Scan for the cell matching the given text and deliver its (x, y) coordinate at center. 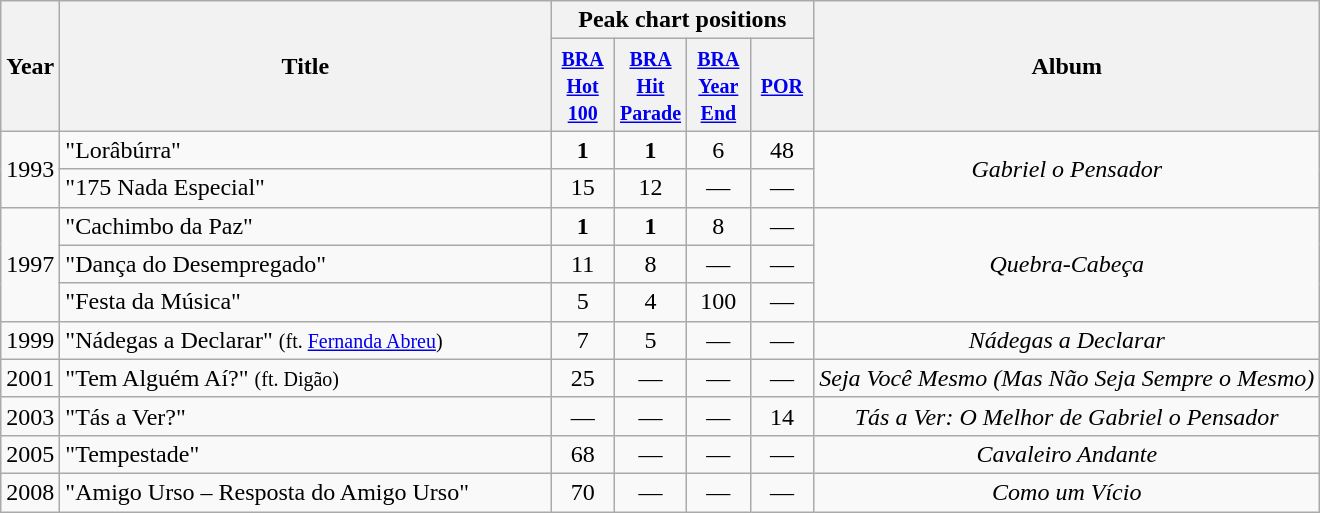
2005 (30, 454)
BRA Hot 100 (583, 85)
BRA Year End (719, 85)
70 (583, 492)
25 (583, 378)
POR (782, 85)
14 (782, 416)
"Festa da Música" (306, 302)
6 (719, 150)
Year (30, 66)
1993 (30, 169)
Como um Vício (1067, 492)
Album (1067, 66)
Gabriel o Pensador (1067, 169)
Quebra-Cabeça (1067, 264)
11 (583, 264)
"175 Nada Especial" (306, 188)
"Amigo Urso – Resposta do Amigo Urso" (306, 492)
1999 (30, 340)
"Cachimbo da Paz" (306, 226)
48 (782, 150)
Cavaleiro Andante (1067, 454)
"Tás a Ver?" (306, 416)
"Tem Alguém Aí?" (ft. Digão) (306, 378)
Nádegas a Declarar (1067, 340)
15 (583, 188)
4 (650, 302)
"Nádegas a Declarar" (ft. Fernanda Abreu) (306, 340)
7 (583, 340)
12 (650, 188)
68 (583, 454)
Peak chart positions (682, 20)
"Tempestade" (306, 454)
"Lorâbúrra" (306, 150)
2001 (30, 378)
Seja Você Mesmo (Mas Não Seja Sempre o Mesmo) (1067, 378)
2003 (30, 416)
"Dança do Desempregado" (306, 264)
100 (719, 302)
BRA Hit Parade (650, 85)
2008 (30, 492)
Title (306, 66)
Tás a Ver: O Melhor de Gabriel o Pensador (1067, 416)
1997 (30, 264)
